Detect which cell encompasses the target text, then output its [X, Y] center coordinate. 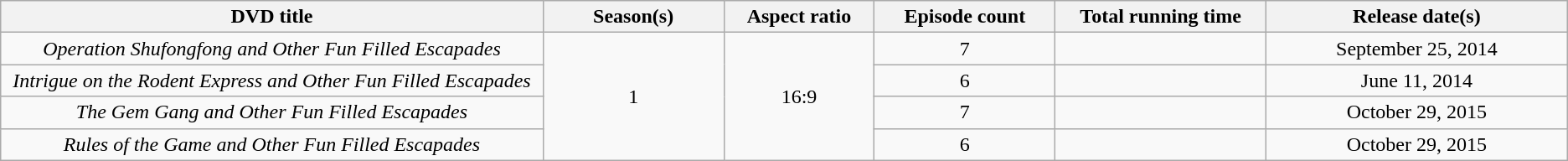
Release date(s) [1416, 17]
16:9 [799, 96]
September 25, 2014 [1416, 49]
June 11, 2014 [1416, 80]
DVD title [271, 17]
Episode count [965, 17]
Season(s) [633, 17]
Aspect ratio [799, 17]
The Gem Gang and Other Fun Filled Escapades [271, 112]
Total running time [1161, 17]
Operation Shufongfong and Other Fun Filled Escapades [271, 49]
Rules of the Game and Other Fun Filled Escapades [271, 144]
Intrigue on the Rodent Express and Other Fun Filled Escapades [271, 80]
1 [633, 96]
